Output the (x, y) coordinate of the center of the cell containing the given text.  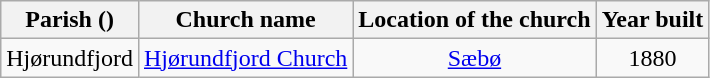
1880 (652, 58)
Hjørundfjord Church (245, 58)
Sæbø (474, 58)
Church name (245, 20)
Location of the church (474, 20)
Hjørundfjord (70, 58)
Parish () (70, 20)
Year built (652, 20)
